Scan for the cell matching the given text and deliver its [x, y] coordinate at center. 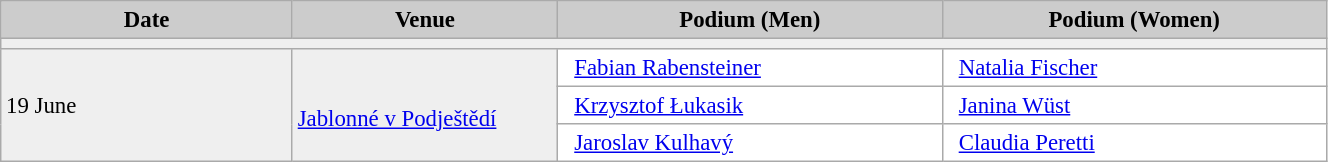
Janina Wüst [1134, 106]
Claudia Peretti [1134, 143]
Venue [424, 20]
Podium (Women) [1134, 20]
Krzysztof Łukasik [750, 106]
Natalia Fischer [1134, 68]
Date [147, 20]
Fabian Rabensteiner [750, 68]
Jaroslav Kulhavý [750, 143]
Jablonné v Podještědí [424, 106]
19 June [147, 106]
Podium (Men) [750, 20]
